Return (x, y) of the center of cell containing provided text 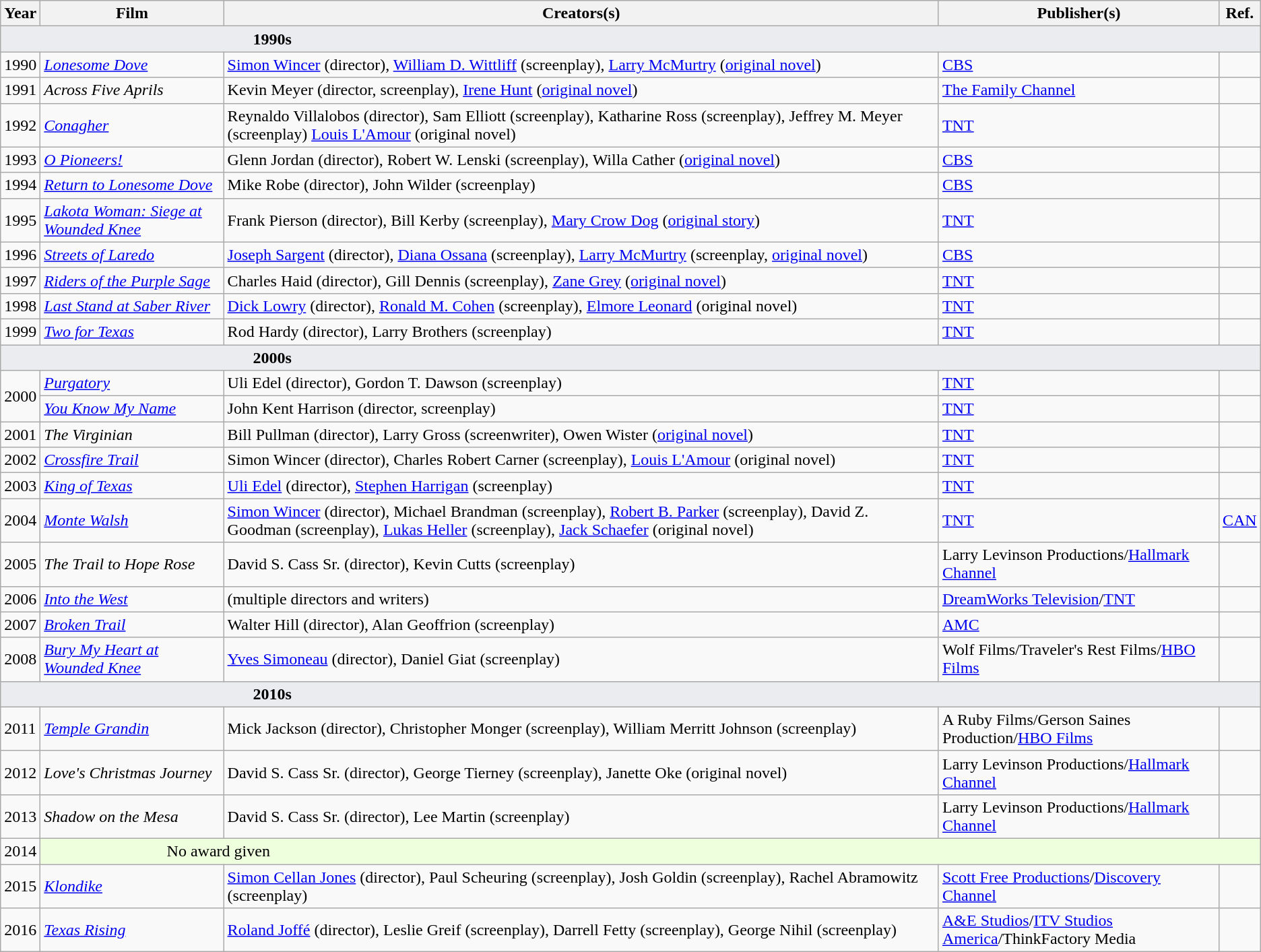
Purgatory (132, 383)
1990s (630, 39)
1993 (20, 160)
1990 (20, 65)
Broken Trail (132, 625)
No award given (651, 851)
Uli Edel (director), Gordon T. Dawson (screenplay) (581, 383)
Conagher (132, 125)
2007 (20, 625)
Streets of Laredo (132, 255)
Simon Cellan Jones (director), Paul Scheuring (screenplay), Josh Goldin (screenplay), Rachel Abramowitz (screenplay) (581, 885)
Mike Robe (director), John Wilder (screenplay) (581, 185)
David S. Cass Sr. (director), Kevin Cutts (screenplay) (581, 565)
2010s (630, 694)
Publisher(s) (1078, 13)
Reynaldo Villalobos (director), Sam Elliott (screenplay), Katharine Ross (screenplay), Jeffrey M. Meyer (screenplay) Louis L'Amour (original novel) (581, 125)
(multiple directors and writers) (581, 599)
AMC (1078, 625)
The Trail to Hope Rose (132, 565)
Across Five Aprils (132, 90)
Return to Lonesome Dove (132, 185)
2002 (20, 460)
1996 (20, 255)
Rod Hardy (director), Larry Brothers (screenplay) (581, 331)
Charles Haid (director), Gill Dennis (screenplay), Zane Grey (original novel) (581, 280)
Love's Christmas Journey (132, 772)
2003 (20, 486)
Bill Pullman (director), Larry Gross (screenwriter), Owen Wister (original novel) (581, 435)
Year (20, 13)
Crossfire Trail (132, 460)
Kevin Meyer (director, screenplay), Irene Hunt (original novel) (581, 90)
2004 (20, 520)
2000 (20, 396)
2005 (20, 565)
King of Texas (132, 486)
2014 (20, 851)
Dick Lowry (director), Ronald M. Cohen (screenplay), Elmore Leonard (original novel) (581, 306)
1999 (20, 331)
A Ruby Films/Gerson Saines Production/HBO Films (1078, 729)
2011 (20, 729)
Lakota Woman: Siege at Wounded Knee (132, 220)
Roland Joffé (director), Leslie Greif (screenplay), Darrell Fetty (screenplay), George Nihil (screenplay) (581, 930)
Yves Simoneau (director), Daniel Giat (screenplay) (581, 659)
2006 (20, 599)
Temple Grandin (132, 729)
Last Stand at Saber River (132, 306)
Film (132, 13)
David S. Cass Sr. (director), Lee Martin (screenplay) (581, 817)
CAN (1239, 520)
Texas Rising (132, 930)
Mick Jackson (director), Christopher Monger (screenplay), William Merritt Johnson (screenplay) (581, 729)
1991 (20, 90)
2008 (20, 659)
Simon Wincer (director), William D. Wittliff (screenplay), Larry McMurtry (original novel) (581, 65)
2013 (20, 817)
Two for Texas (132, 331)
Creators(s) (581, 13)
2000s (630, 358)
Bury My Heart at Wounded Knee (132, 659)
2015 (20, 885)
Klondike (132, 885)
Into the West (132, 599)
Simon Wincer (director), Charles Robert Carner (screenplay), Louis L'Amour (original novel) (581, 460)
David S. Cass Sr. (director), George Tierney (screenplay), Janette Oke (original novel) (581, 772)
You Know My Name (132, 409)
Riders of the Purple Sage (132, 280)
Scott Free Productions/Discovery Channel (1078, 885)
1994 (20, 185)
2001 (20, 435)
John Kent Harrison (director, screenplay) (581, 409)
Joseph Sargent (director), Diana Ossana (screenplay), Larry McMurtry (screenplay, original novel) (581, 255)
1997 (20, 280)
The Virginian (132, 435)
Lonesome Dove (132, 65)
1995 (20, 220)
Shadow on the Mesa (132, 817)
1992 (20, 125)
DreamWorks Television/TNT (1078, 599)
2012 (20, 772)
The Family Channel (1078, 90)
Frank Pierson (director), Bill Kerby (screenplay), Mary Crow Dog (original story) (581, 220)
1998 (20, 306)
2016 (20, 930)
A&E Studios/ITV Studios America/ThinkFactory Media (1078, 930)
Monte Walsh (132, 520)
Walter Hill (director), Alan Geoffrion (screenplay) (581, 625)
Ref. (1239, 13)
Wolf Films/Traveler's Rest Films/HBO Films (1078, 659)
Glenn Jordan (director), Robert W. Lenski (screenplay), Willa Cather (original novel) (581, 160)
Uli Edel (director), Stephen Harrigan (screenplay) (581, 486)
O Pioneers! (132, 160)
